Identify which cell holds the provided text, then report its (x, y) central coordinate. 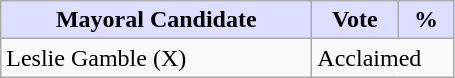
% (426, 20)
Mayoral Candidate (156, 20)
Acclaimed (383, 58)
Vote (355, 20)
Leslie Gamble (X) (156, 58)
